Search for the cell housing the specified text and yield its (X, Y) center coordinate. 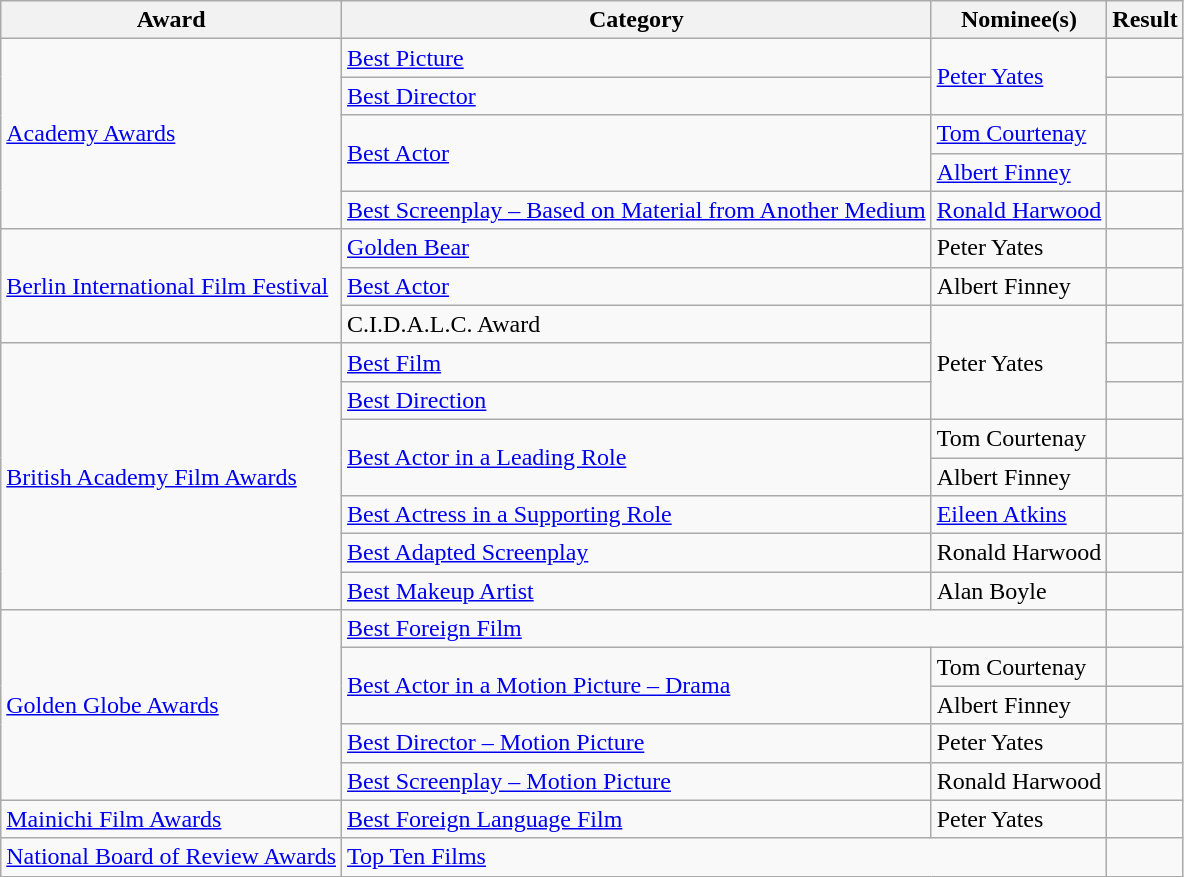
British Academy Film Awards (172, 476)
Best Direction (637, 400)
Alan Boyle (1019, 591)
Best Director – Motion Picture (637, 743)
National Board of Review Awards (172, 857)
Top Ten Films (724, 857)
Golden Globe Awards (172, 705)
Best Adapted Screenplay (637, 553)
Best Actress in a Supporting Role (637, 515)
Best Foreign Language Film (637, 819)
Best Foreign Film (724, 629)
Best Director (637, 96)
Award (172, 20)
Category (637, 20)
Best Picture (637, 58)
Eileen Atkins (1019, 515)
Golden Bear (637, 248)
C.I.D.A.L.C. Award (637, 324)
Best Screenplay – Based on Material from Another Medium (637, 210)
Nominee(s) (1019, 20)
Berlin International Film Festival (172, 286)
Best Actor in a Leading Role (637, 457)
Result (1145, 20)
Best Film (637, 362)
Best Actor in a Motion Picture – Drama (637, 686)
Best Makeup Artist (637, 591)
Mainichi Film Awards (172, 819)
Best Screenplay – Motion Picture (637, 781)
Academy Awards (172, 134)
